For the text-containing cell, return its midpoint in (x, y) coordinate format. 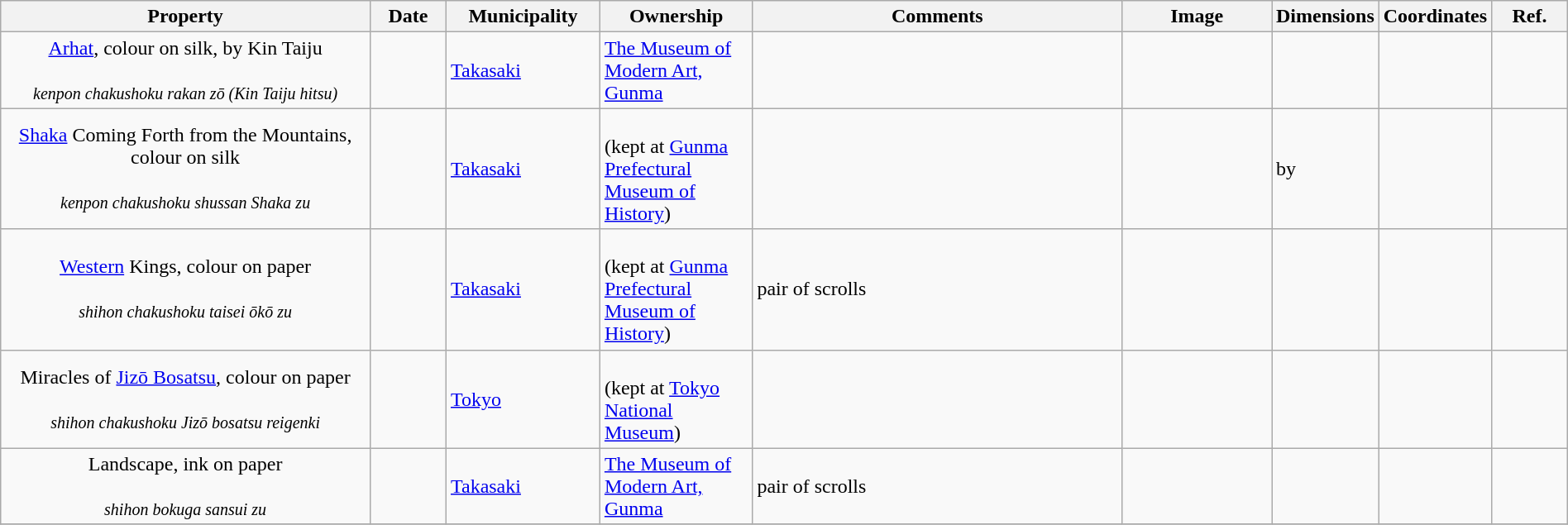
by (1326, 169)
Shaka Coming Forth from the Mountains, colour on silkkenpon chakushoku shussan Shaka zu (185, 169)
Date (408, 17)
(kept at Tokyo National Museum) (676, 399)
Property (185, 17)
Miracles of Jizō Bosatsu, colour on papershihon chakushoku Jizō bosatsu reigenki (185, 399)
Coordinates (1435, 17)
Tokyo (523, 399)
Ref. (1530, 17)
Image (1198, 17)
Comments (938, 17)
Western Kings, colour on papershihon chakushoku taisei ōkō zu (185, 289)
Ownership (676, 17)
Arhat, colour on silk, by Kin Taijukenpon chakushoku rakan zō (Kin Taiju hitsu) (185, 70)
Municipality (523, 17)
Dimensions (1326, 17)
Landscape, ink on papershihon bokuga sansui zu (185, 486)
